Return the (x, y) coordinate for the center point of the cell that contains the specified text.  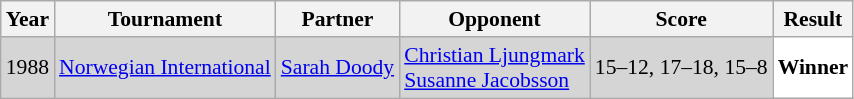
Opponent (494, 19)
Sarah Doody (338, 68)
Christian Ljungmark Susanne Jacobsson (494, 68)
Tournament (165, 19)
Winner (814, 68)
15–12, 17–18, 15–8 (682, 68)
Partner (338, 19)
Year (28, 19)
Result (814, 19)
1988 (28, 68)
Score (682, 19)
Norwegian International (165, 68)
